Detect which cell encompasses the target text, then output its (X, Y) center coordinate. 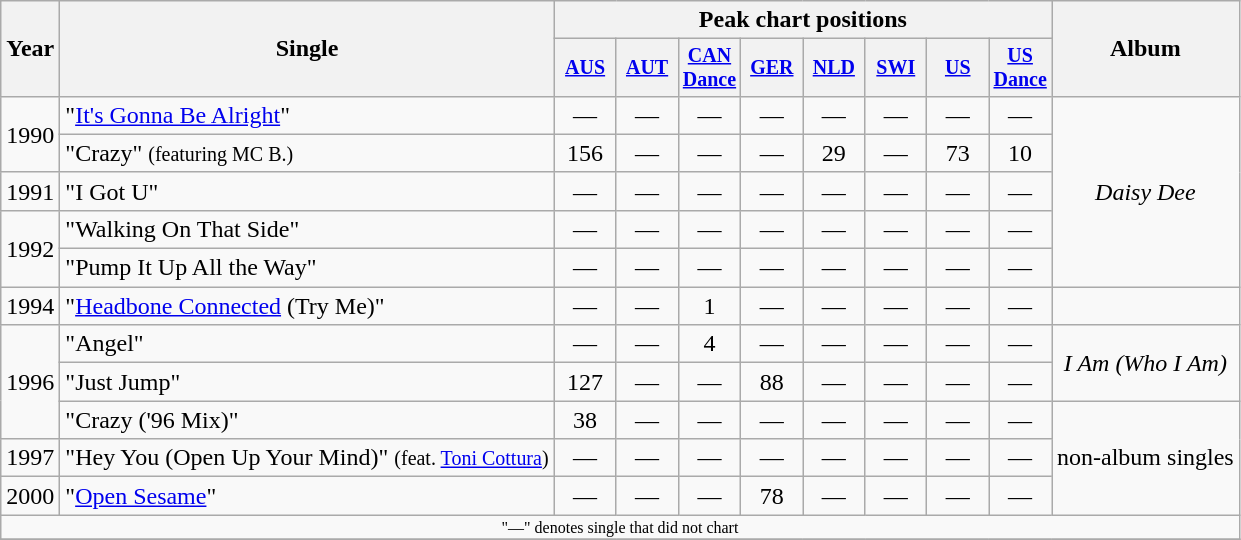
1996 (30, 382)
"Walking On That Side" (307, 229)
38 (585, 420)
"Headbone Connected (Try Me)" (307, 306)
88 (772, 382)
AUT (647, 68)
"Pump It Up All the Way" (307, 268)
Album (1146, 49)
1991 (30, 191)
AUS (585, 68)
NLD (834, 68)
"I Got U" (307, 191)
GER (772, 68)
"Crazy ('96 Mix)" (307, 420)
1990 (30, 134)
US (958, 68)
4 (710, 344)
1992 (30, 248)
Peak chart positions (802, 20)
"Just Jump" (307, 382)
USDance (1020, 68)
156 (585, 153)
I Am (Who I Am) (1146, 363)
127 (585, 382)
10 (1020, 153)
2000 (30, 496)
"Crazy" (featuring MC B.) (307, 153)
1 (710, 306)
78 (772, 496)
"It's Gonna Be Alright" (307, 115)
"—" denotes single that did not chart (620, 527)
"Angel" (307, 344)
1997 (30, 458)
Year (30, 49)
29 (834, 153)
Single (307, 49)
"Open Sesame" (307, 496)
73 (958, 153)
SWI (896, 68)
CANDance (710, 68)
Daisy Dee (1146, 191)
1994 (30, 306)
non-album singles (1146, 458)
"Hey You (Open Up Your Mind)" (feat. Toni Cottura) (307, 458)
